Detect which cell encompasses the target text, then output its [X, Y] center coordinate. 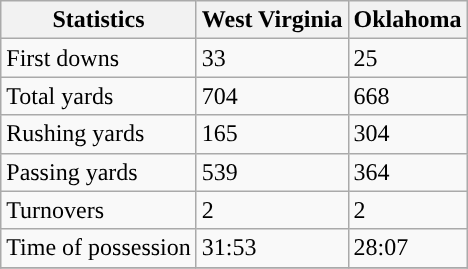
25 [408, 58]
704 [272, 96]
31:53 [272, 248]
West Virginia [272, 20]
Total yards [99, 96]
Statistics [99, 20]
Rushing yards [99, 134]
364 [408, 172]
668 [408, 96]
165 [272, 134]
Turnovers [99, 210]
Passing yards [99, 172]
33 [272, 58]
304 [408, 134]
Oklahoma [408, 20]
539 [272, 172]
Time of possession [99, 248]
First downs [99, 58]
28:07 [408, 248]
